Return the [X, Y] coordinate for the center point of the cell that contains the specified text.  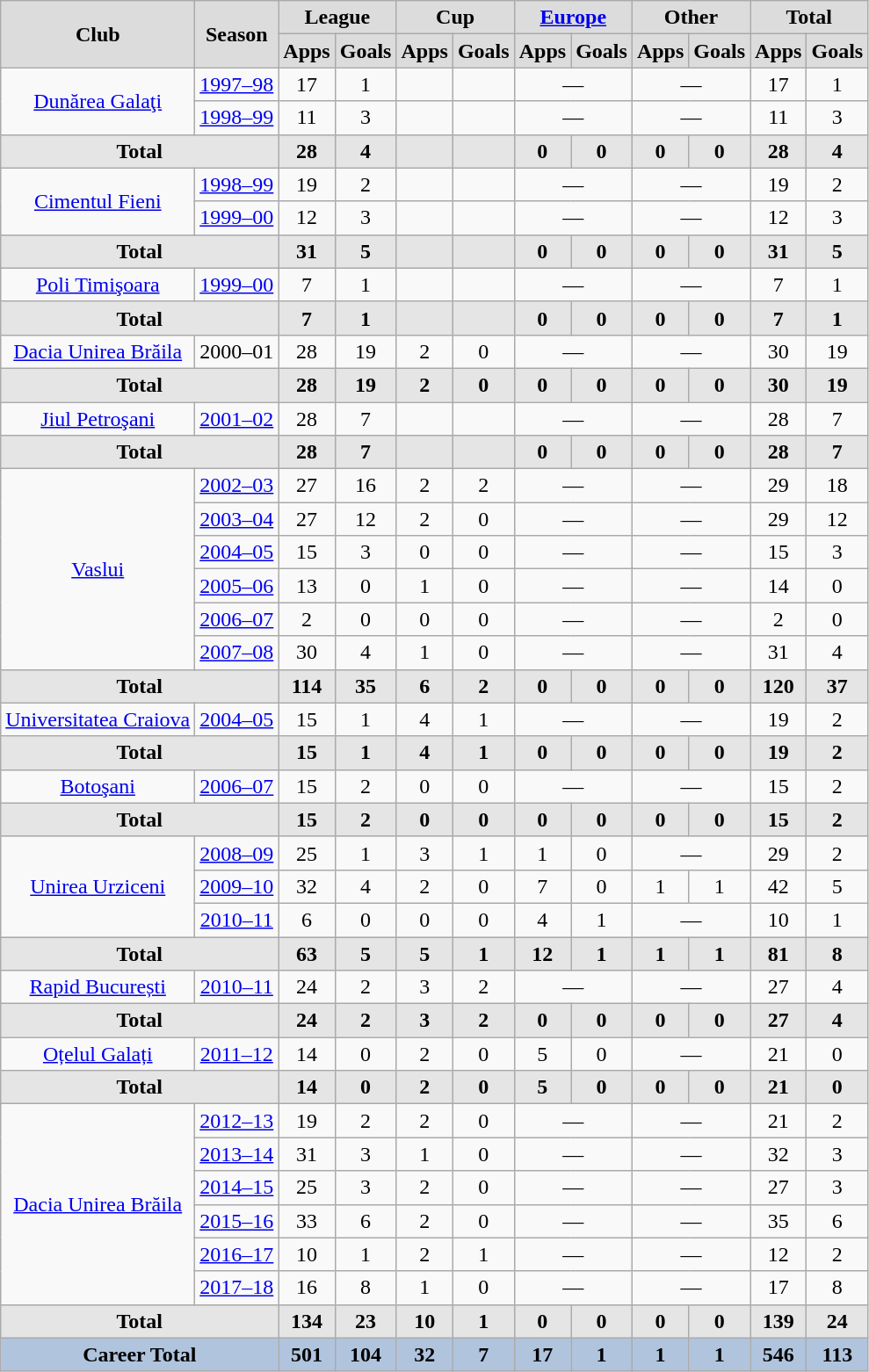
Oțelul Galați [98, 1054]
81 [778, 953]
114 [307, 686]
13 [307, 586]
139 [778, 1321]
Dunărea Galaţi [98, 101]
Other [691, 18]
2011–12 [237, 1054]
Botoşani [98, 786]
18 [837, 486]
Unirea Urziceni [98, 886]
2009–10 [237, 886]
501 [307, 1354]
2001–02 [237, 419]
2015–16 [237, 1221]
Season [237, 34]
104 [366, 1354]
Vaslui [98, 569]
Poli Timişoara [98, 285]
2012–13 [237, 1121]
134 [307, 1321]
546 [778, 1354]
23 [366, 1321]
Cimentul Fieni [98, 201]
120 [778, 686]
Europe [573, 18]
2016–17 [237, 1254]
Club [98, 34]
2003–04 [237, 519]
2007–08 [237, 653]
Cup [455, 18]
2000–01 [237, 351]
42 [778, 886]
2008–09 [237, 853]
Career Total [140, 1354]
1997–98 [237, 84]
2002–03 [237, 486]
Jiul Petroşani [98, 419]
37 [837, 686]
2005–06 [237, 586]
33 [307, 1221]
2017–18 [237, 1288]
63 [307, 953]
Universitatea Craiova [98, 719]
113 [837, 1354]
2014–15 [237, 1188]
League [337, 18]
2013–14 [237, 1154]
Rapid București [98, 987]
